Capture the cell that displays the provided text and extract its (x, y) central coordinate. 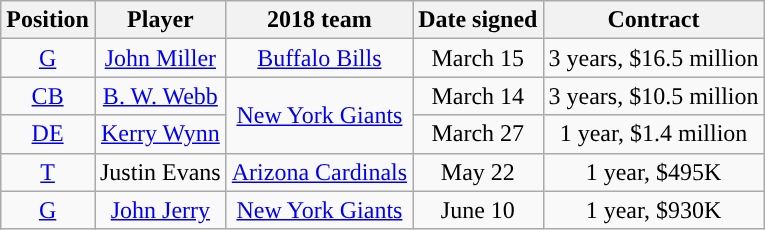
March 15 (478, 58)
Contract (654, 20)
B. W. Webb (160, 96)
Arizona Cardinals (319, 172)
T (48, 172)
March 27 (478, 134)
3 years, $16.5 million (654, 58)
March 14 (478, 96)
Buffalo Bills (319, 58)
3 years, $10.5 million (654, 96)
DE (48, 134)
Kerry Wynn (160, 134)
John Miller (160, 58)
June 10 (478, 210)
1 year, $930K (654, 210)
1 year, $1.4 million (654, 134)
Date signed (478, 20)
Player (160, 20)
John Jerry (160, 210)
Justin Evans (160, 172)
CB (48, 96)
2018 team (319, 20)
1 year, $495K (654, 172)
Position (48, 20)
May 22 (478, 172)
